Identify which cell holds the provided text, then report its (x, y) central coordinate. 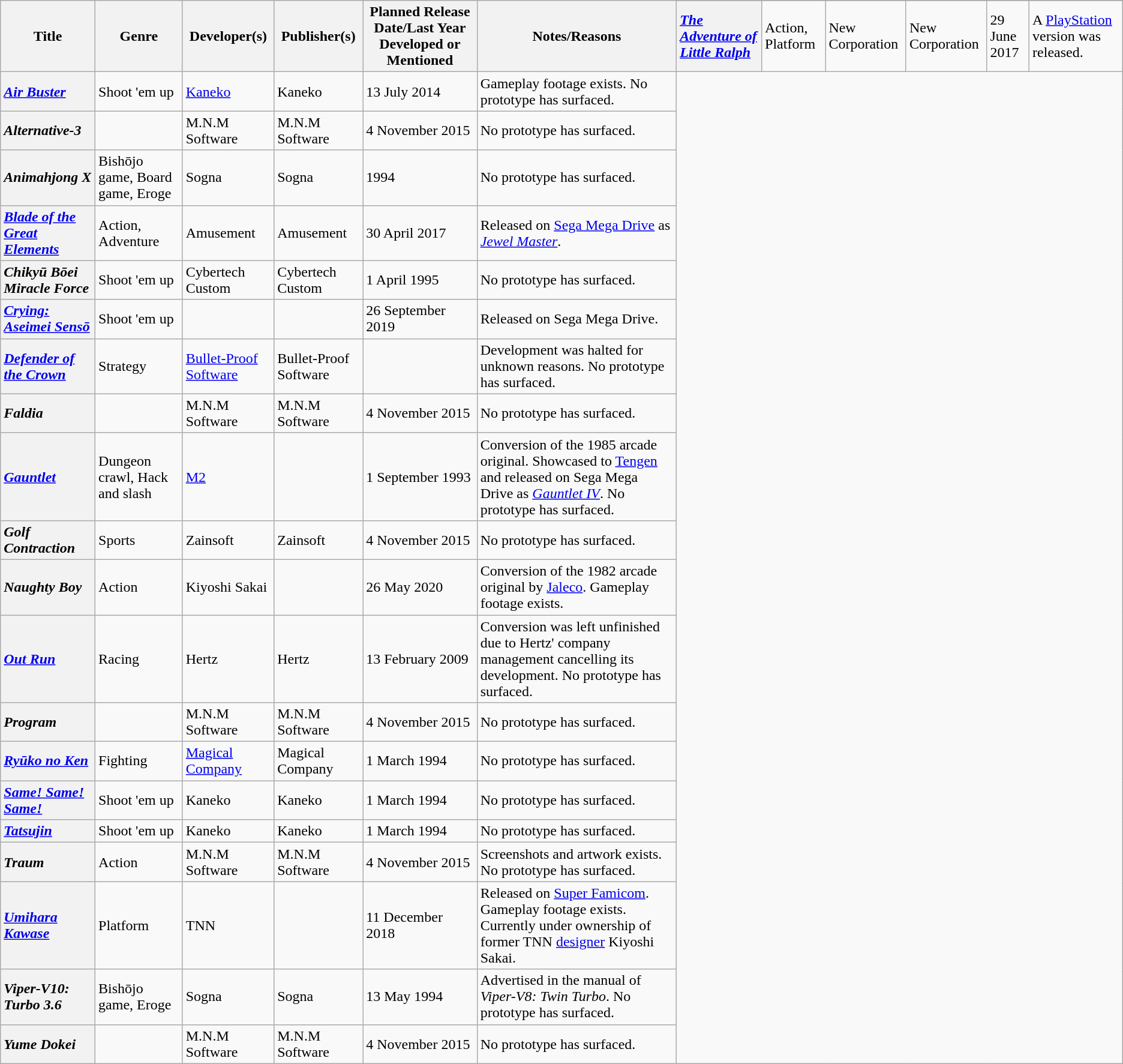
Viper-V10: Turbo 3.6 (48, 997)
Conversion was left unfinished due to Hertz' company management cancelling its development. No prototype has surfaced. (576, 658)
Alternative-3 (48, 131)
Kiyoshi Sakai (228, 587)
Screenshots and artwork exists. No prototype has surfaced. (576, 862)
Bishōjo game, Board game, Eroge (139, 178)
1 April 1995 (420, 280)
Action, Adventure (139, 233)
Dungeon crawl, Hack and slash (139, 476)
Same! Same! Same! (48, 801)
Program (48, 723)
13 July 2014 (420, 91)
Racing (139, 658)
Action, Platform (794, 36)
Crying: Aseimei Sensō (48, 319)
Umihara Kawase (48, 925)
Released on Sega Mega Drive. (576, 319)
30 April 2017 (420, 233)
Title (48, 36)
26 September 2019 (420, 319)
Naughty Boy (48, 587)
TNN (228, 925)
26 May 2020 (420, 587)
1994 (420, 178)
Genre (139, 36)
Tatsujin (48, 831)
13 May 1994 (420, 997)
Conversion of the 1985 arcade original. Showcased to Tengen and released on Sega Mega Drive as Gauntlet IV. No prototype has surfaced. (576, 476)
Animahjong X (48, 178)
Released on Super Famicom. Gameplay footage exists. Currently under ownership of former TNN designer Kiyoshi Sakai. (576, 925)
Chikyū Bōei Miracle Force (48, 280)
Planned Release Date/Last Year Developed or Mentioned (420, 36)
Gameplay footage exists. No prototype has surfaced. (576, 91)
Air Buster (48, 91)
Development was halted for unknown reasons. No prototype has surfaced. (576, 366)
Golf Contraction (48, 540)
1 September 1993 (420, 476)
11 December 2018 (420, 925)
Traum (48, 862)
Sports (139, 540)
Developer(s) (228, 36)
Gauntlet (48, 476)
Out Run (48, 658)
A PlayStation version was released. (1076, 36)
Yume Dokei (48, 1044)
29 June 2017 (1008, 36)
Faldia (48, 413)
Advertised in the manual of Viper-V8: Twin Turbo. No prototype has surfaced. (576, 997)
Platform (139, 925)
Strategy (139, 366)
Released on Sega Mega Drive as Jewel Master. (576, 233)
Ryūko no Ken (48, 761)
Fighting (139, 761)
Bishōjo game, Eroge (139, 997)
Publisher(s) (319, 36)
The Adventure of Little Ralph (719, 36)
M2 (228, 476)
Defender of the Crown (48, 366)
Blade of the Great Elements (48, 233)
Conversion of the 1982 arcade original by Jaleco. Gameplay footage exists. (576, 587)
Notes/Reasons (576, 36)
13 February 2009 (420, 658)
